Return (x, y) of the center of cell containing provided text 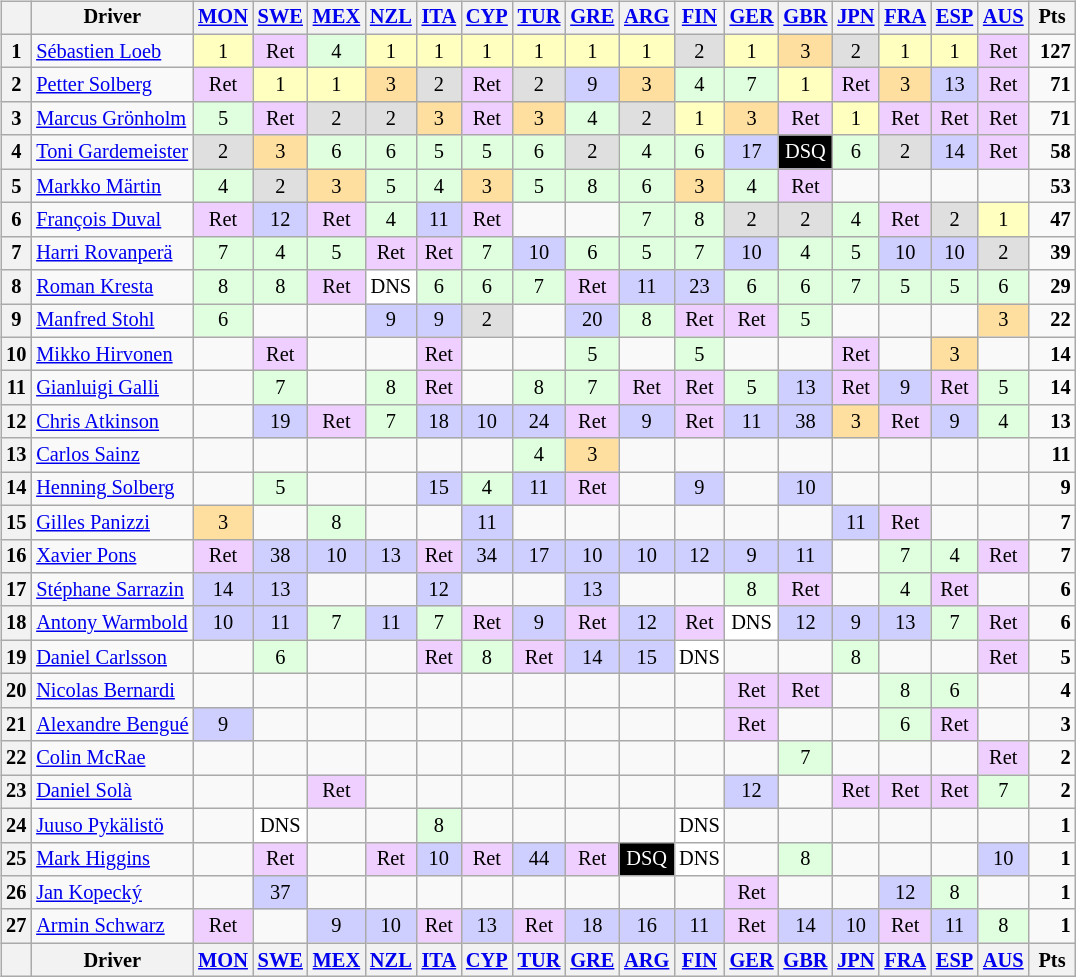
Henning Solberg (112, 489)
Antony Warmbold (112, 623)
Harri Rovanperä (112, 253)
Nicolas Bernardi (112, 691)
58 (1052, 152)
Stéphane Sarrazin (112, 590)
Gilles Panizzi (112, 522)
27 (16, 926)
Gianluigi Galli (112, 388)
Colin McRae (112, 758)
Roman Kresta (112, 287)
Mark Higgins (112, 859)
Marcus Grönholm (112, 119)
Toni Gardemeister (112, 152)
Petter Solberg (112, 85)
Sébastien Loeb (112, 51)
Xavier Pons (112, 556)
26 (16, 893)
39 (1052, 253)
François Duval (112, 220)
Carlos Sainz (112, 455)
Mikko Hirvonen (112, 354)
Alexandre Bengué (112, 724)
53 (1052, 186)
Armin Schwarz (112, 926)
Daniel Solà (112, 792)
127 (1052, 51)
44 (540, 859)
29 (1052, 287)
47 (1052, 220)
Chris Atkinson (112, 422)
21 (16, 724)
25 (16, 859)
Markko Märtin (112, 186)
37 (280, 893)
34 (487, 556)
Daniel Carlsson (112, 657)
Manfred Stohl (112, 321)
Jan Kopecký (112, 893)
Juuso Pykälistö (112, 825)
